Capture the cell that displays the provided text and extract its [X, Y] central coordinate. 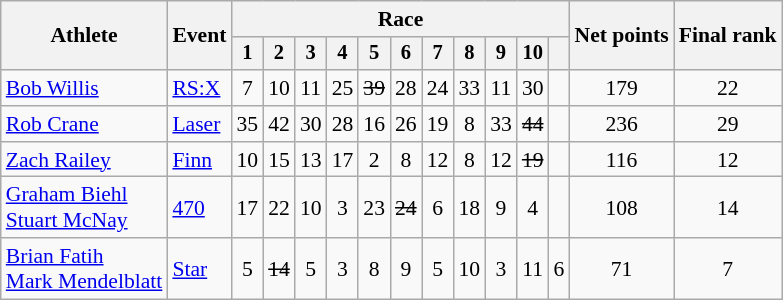
236 [621, 124]
470 [199, 208]
Star [199, 268]
29 [728, 124]
Athlete [84, 36]
23 [374, 208]
Rob Crane [84, 124]
1 [247, 54]
71 [621, 268]
26 [406, 124]
108 [621, 208]
Race [400, 19]
39 [374, 88]
13 [311, 160]
Graham BiehlStuart McNay [84, 208]
179 [621, 88]
15 [279, 160]
18 [469, 208]
44 [533, 124]
Zach Railey [84, 160]
16 [374, 124]
Laser [199, 124]
25 [343, 88]
Net points [621, 36]
116 [621, 160]
Bob Willis [84, 88]
RS:X [199, 88]
Brian FatihMark Mendelblatt [84, 268]
42 [279, 124]
Finn [199, 160]
Final rank [728, 36]
Event [199, 36]
35 [247, 124]
